Determine the [X, Y] coordinate at the center of the cell enclosing the given text.  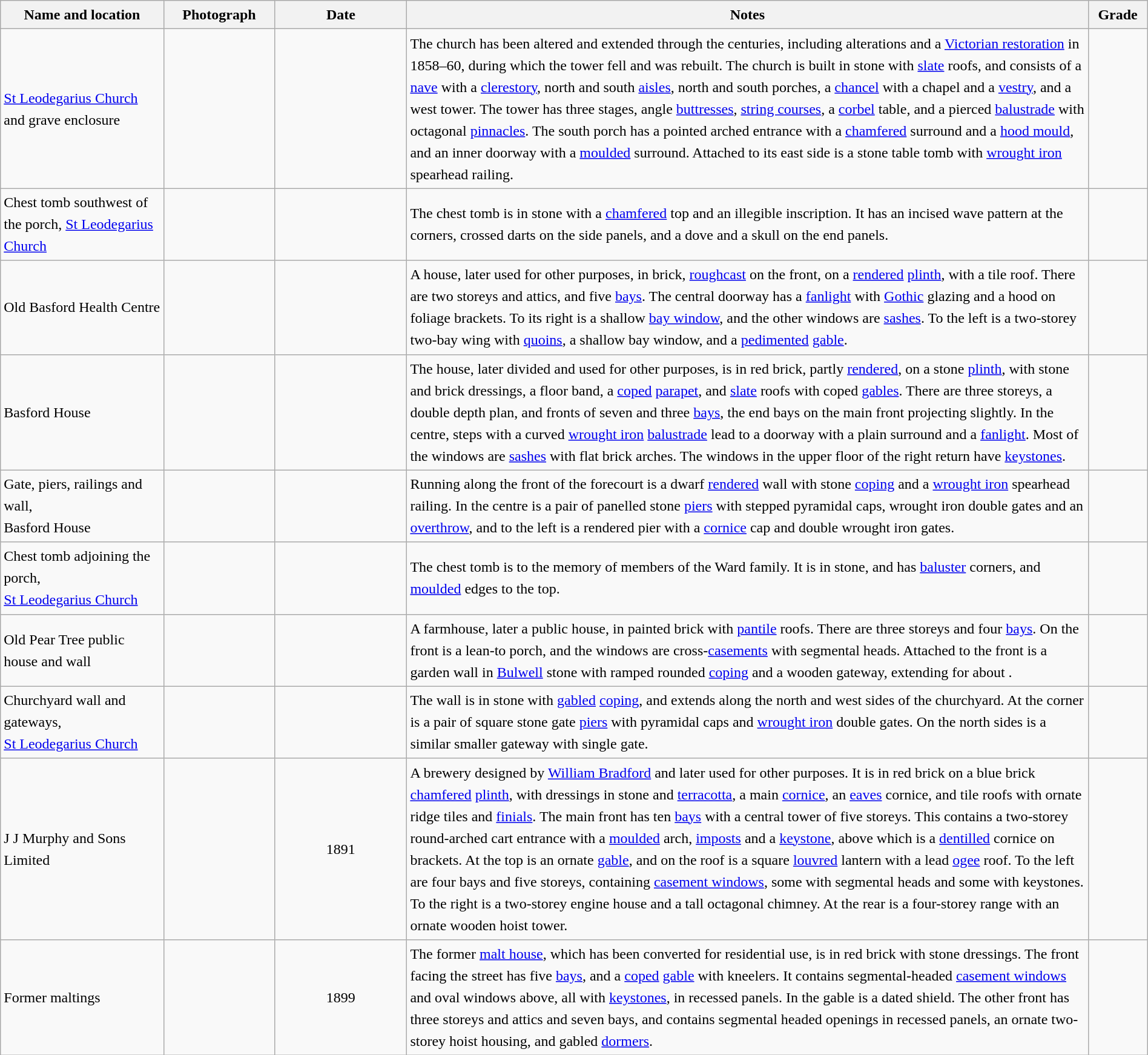
J J Murphy and Sons Limited [82, 849]
Old Pear Tree public house and wall [82, 650]
Name and location [82, 15]
Notes [747, 15]
Chest tomb southwest of the porch, St Leodegarius Church [82, 224]
Gate, piers, railings and wall,Basford House [82, 506]
Churchyard wall and gateways,St Leodegarius Church [82, 722]
Chest tomb adjoining the porch,St Leodegarius Church [82, 578]
Grade [1118, 15]
St Leodegarius Church and grave enclosure [82, 109]
The chest tomb is to the memory of members of the Ward family. It is in stone, and has baluster corners, and moulded edges to the top. [747, 578]
Basford House [82, 412]
1899 [341, 997]
1891 [341, 849]
Old Basford Health Centre [82, 308]
Former maltings [82, 997]
Date [341, 15]
Photograph [219, 15]
